Return the (X, Y) coordinate for the center point of the cell that contains the specified text.  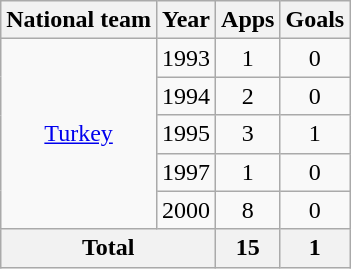
Year (186, 20)
1995 (186, 134)
15 (248, 248)
National team (79, 20)
1993 (186, 58)
Turkey (79, 134)
2000 (186, 210)
Total (108, 248)
Goals (315, 20)
3 (248, 134)
2 (248, 96)
Apps (248, 20)
1997 (186, 172)
1994 (186, 96)
8 (248, 210)
